Pinpoint the cell where the given text exists, returning its (X, Y) midpoint coordinate. 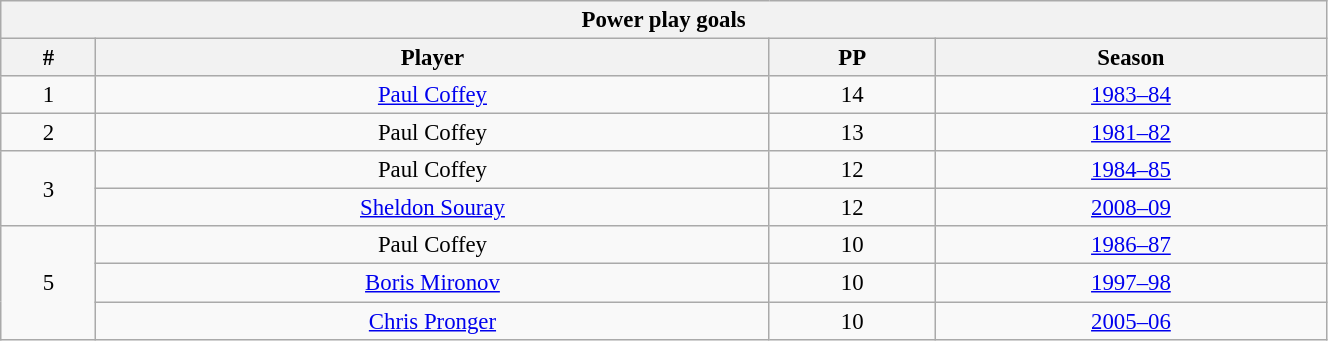
2 (48, 133)
2008–09 (1130, 208)
PP (852, 58)
# (48, 58)
Sheldon Souray (432, 208)
1983–84 (1130, 95)
2005–06 (1130, 321)
1981–82 (1130, 133)
Chris Pronger (432, 321)
3 (48, 188)
Power play goals (664, 20)
1 (48, 95)
14 (852, 95)
Season (1130, 58)
Player (432, 58)
1984–85 (1130, 170)
1997–98 (1130, 283)
13 (852, 133)
1986–87 (1130, 245)
Boris Mironov (432, 283)
5 (48, 282)
